Search for the cell housing the specified text and yield its [X, Y] center coordinate. 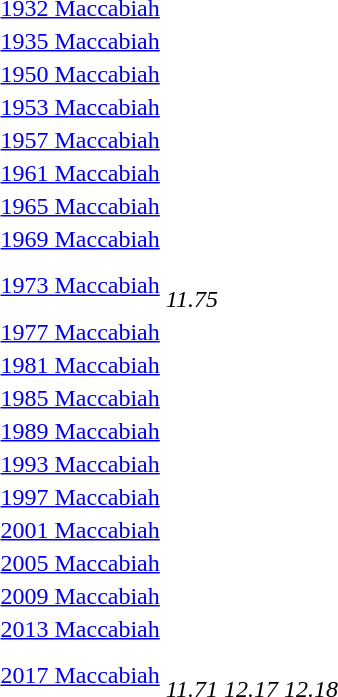
11.75 [192, 286]
